Search for the cell housing the specified text and yield its [X, Y] center coordinate. 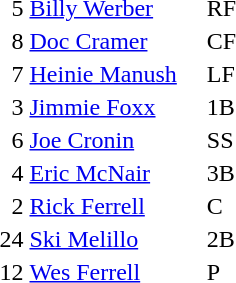
Joe Cronin [115, 140]
Eric McNair [115, 173]
Rick Ferrell [115, 206]
Doc Cramer [115, 41]
Ski Melillo [115, 239]
Jimmie Foxx [115, 107]
Heinie Manush [115, 74]
